Provide the [x, y] coordinate of the cell's center where the given text is located.  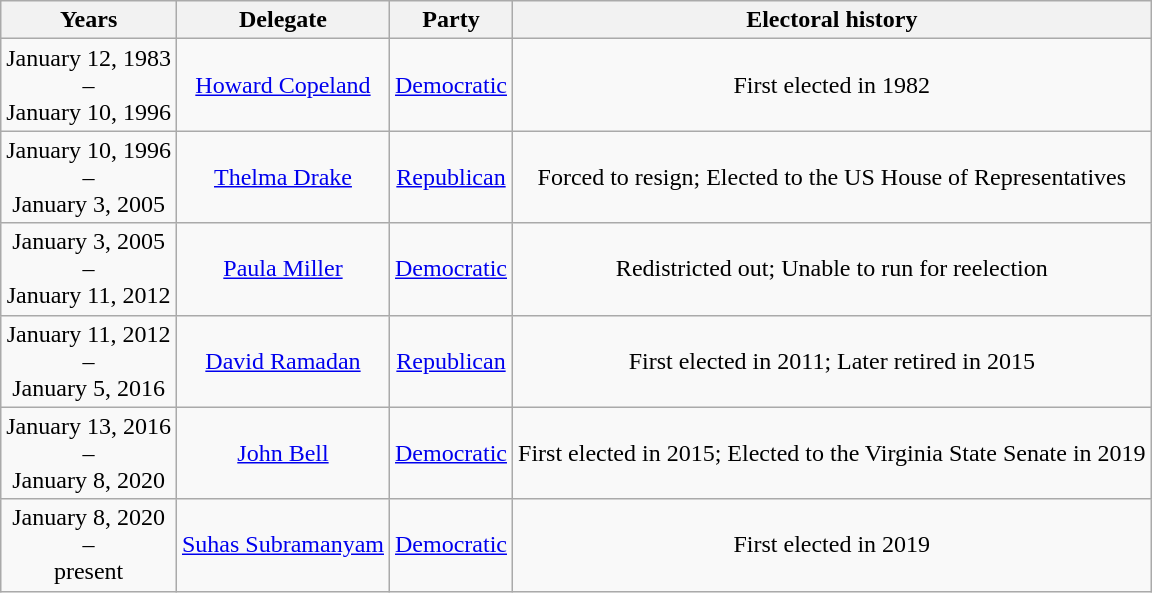
Redistricted out; Unable to run for reelection [832, 269]
Suhas Subramanyam [282, 545]
Howard Copeland [282, 85]
First elected in 2015; Elected to the Virginia State Senate in 2019 [832, 453]
First elected in 2019 [832, 545]
First elected in 2011; Later retired in 2015 [832, 361]
Party [452, 20]
January 13, 2016–January 8, 2020 [89, 453]
Forced to resign; Elected to the US House of Representatives [832, 177]
January 12, 1983–January 10, 1996 [89, 85]
Electoral history [832, 20]
Paula Miller [282, 269]
January 11, 2012–January 5, 2016 [89, 361]
January 8, 2020–present [89, 545]
January 3, 2005–January 11, 2012 [89, 269]
David Ramadan [282, 361]
Years [89, 20]
Thelma Drake [282, 177]
Delegate [282, 20]
John Bell [282, 453]
January 10, 1996–January 3, 2005 [89, 177]
First elected in 1982 [832, 85]
